Search for the cell housing the specified text and yield its (x, y) center coordinate. 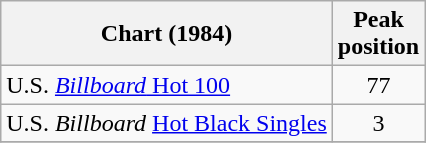
Peakposition (378, 34)
U.S. Billboard Hot 100 (167, 85)
U.S. Billboard Hot Black Singles (167, 123)
Chart (1984) (167, 34)
3 (378, 123)
77 (378, 85)
